Locate the cell with the specified text and output its [X, Y] center coordinate. 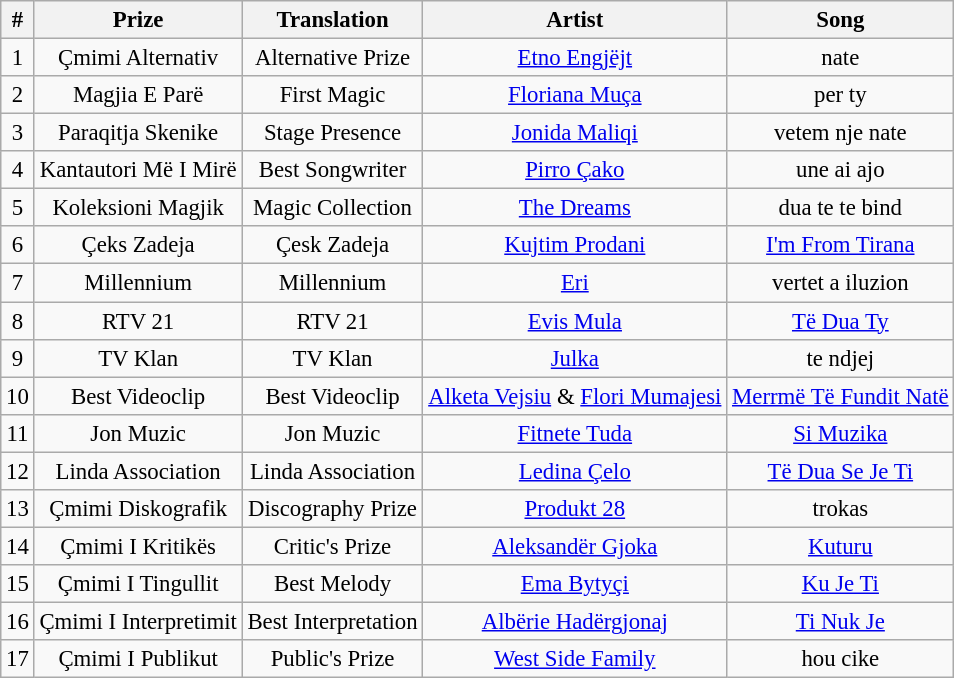
Si Muzika [840, 433]
Çmimi I Interpretimit [138, 621]
Best Interpretation [332, 621]
16 [18, 621]
Critic's Prize [332, 546]
West Side Family [575, 659]
5 [18, 208]
Etno Engjëjt [575, 58]
Të Dua Se Je Ti [840, 471]
Aleksandër Gjoka [575, 546]
Alternative Prize [332, 58]
trokas [840, 509]
Kantautori Më I Mirë [138, 170]
I'm From Tirana [840, 245]
7 [18, 283]
13 [18, 509]
Çmimi I Kritikës [138, 546]
Çmimi I Publikut [138, 659]
Magjia E Parë [138, 95]
Paraqitja Skenike [138, 133]
Translation [332, 20]
Çmimi Diskografik [138, 509]
Prize [138, 20]
12 [18, 471]
Ledina Çelo [575, 471]
Ema Bytyçi [575, 584]
Best Melody [332, 584]
une ai ajo [840, 170]
Alketa Vejsiu & Flori Mumajesi [575, 396]
Julka [575, 358]
Fitnete Tuda [575, 433]
Song [840, 20]
10 [18, 396]
te ndjej [840, 358]
Ku Je Ti [840, 584]
Ti Nuk Je [840, 621]
Çeks Zadeja [138, 245]
Koleksioni Magjik [138, 208]
Best Songwriter [332, 170]
4 [18, 170]
per ty [840, 95]
Merrmë Të Fundit Natë [840, 396]
Çesk Zadeja [332, 245]
8 [18, 321]
Stage Presence [332, 133]
vertet a iluzion [840, 283]
Kuturu [840, 546]
hou cike [840, 659]
The Dreams [575, 208]
17 [18, 659]
Jonida Maliqi [575, 133]
Eri [575, 283]
Produkt 28 [575, 509]
dua te te bind [840, 208]
Artist [575, 20]
Evis Mula [575, 321]
11 [18, 433]
Magic Collection [332, 208]
Çmimi Alternativ [138, 58]
2 [18, 95]
3 [18, 133]
Kujtim Prodani [575, 245]
nate [840, 58]
1 [18, 58]
First Magic [332, 95]
6 [18, 245]
Discography Prize [332, 509]
Të Dua Ty [840, 321]
15 [18, 584]
# [18, 20]
Çmimi I Tingullit [138, 584]
Albërie Hadërgjonaj [575, 621]
Pirro Çako [575, 170]
Floriana Muça [575, 95]
vetem nje nate [840, 133]
Public's Prize [332, 659]
14 [18, 546]
9 [18, 358]
